Locate the cell with the specified text and output its (X, Y) center coordinate. 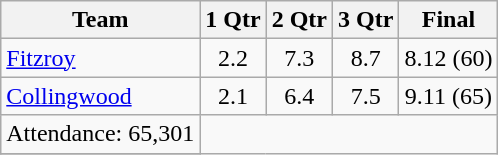
Final (448, 20)
2 Qtr (299, 20)
2.1 (233, 96)
6.4 (299, 96)
2.2 (233, 58)
Collingwood (100, 96)
1 Qtr (233, 20)
Attendance: 65,301 (100, 134)
Fitzroy (100, 58)
7.5 (366, 96)
Team (100, 20)
7.3 (299, 58)
9.11 (65) (448, 96)
3 Qtr (366, 20)
8.7 (366, 58)
8.12 (60) (448, 58)
